Extract the [x, y] coordinate from the center of the cell holding the provided text.  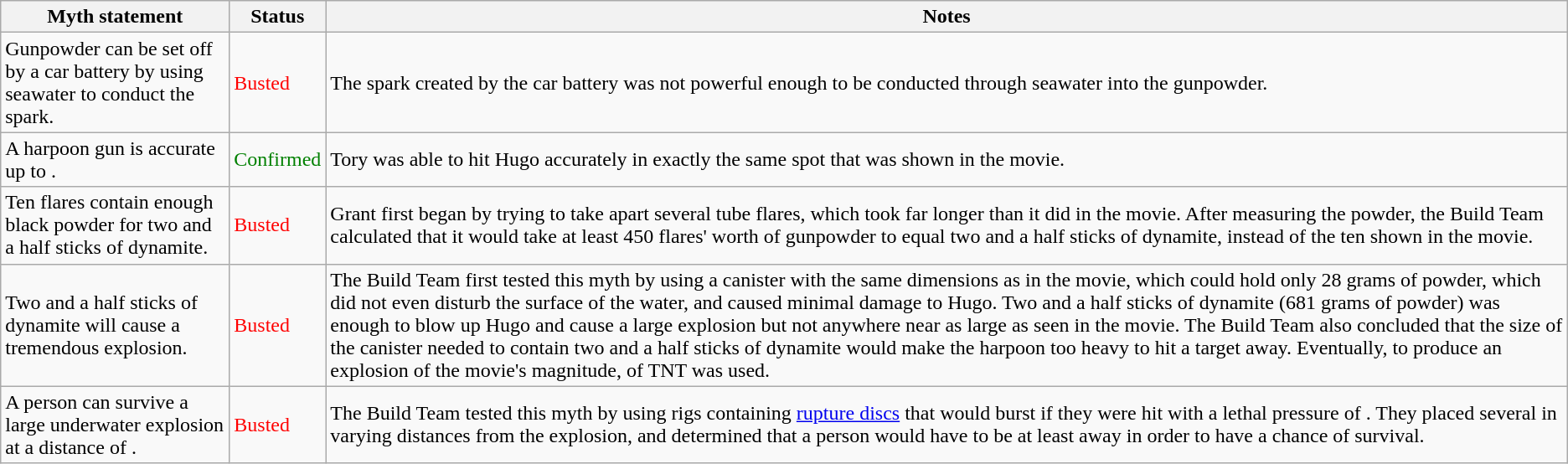
Two and a half sticks of dynamite will cause a tremendous explosion. [116, 325]
Ten flares contain enough black powder for two and a half sticks of dynamite. [116, 225]
Status [278, 17]
Tory was able to hit Hugo accurately in exactly the same spot that was shown in the movie. [946, 159]
A person can survive a large underwater explosion at a distance of . [116, 425]
A harpoon gun is accurate up to . [116, 159]
Gunpowder can be set off by a car battery by using seawater to conduct the spark. [116, 82]
Myth statement [116, 17]
Notes [946, 17]
Confirmed [278, 159]
The spark created by the car battery was not powerful enough to be conducted through seawater into the gunpowder. [946, 82]
